Capture the cell that displays the provided text and extract its (x, y) central coordinate. 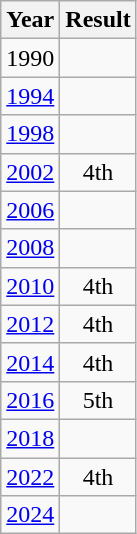
5th (98, 400)
Year (30, 20)
2024 (30, 515)
2006 (30, 210)
2002 (30, 172)
1994 (30, 96)
1990 (30, 58)
2022 (30, 477)
1998 (30, 134)
Result (98, 20)
2010 (30, 286)
2014 (30, 362)
2016 (30, 400)
2012 (30, 324)
2018 (30, 438)
2008 (30, 248)
